Locate the cell with the specified text and output its [x, y] center coordinate. 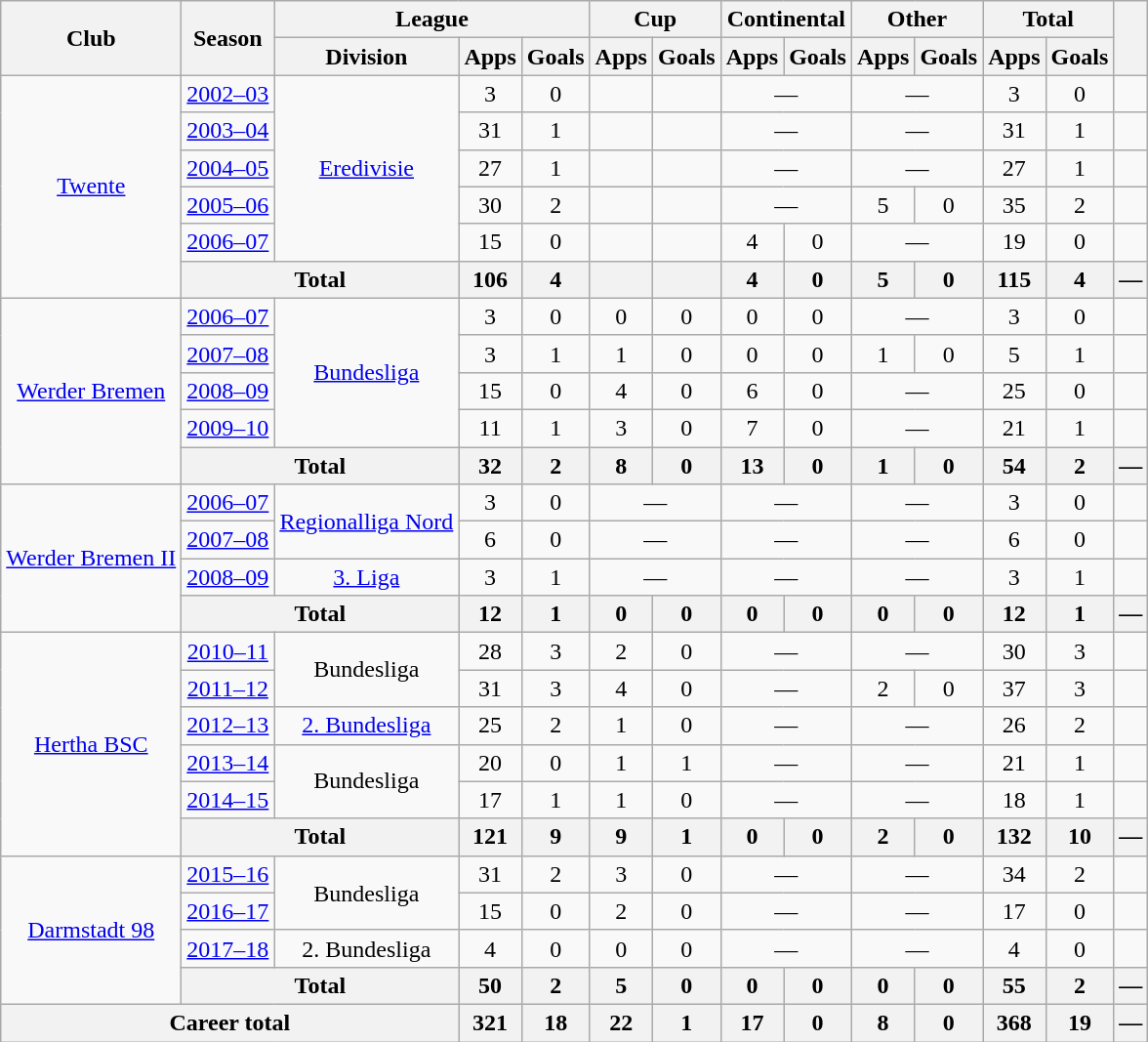
Darmstadt 98 [92, 930]
Hertha BSC [92, 744]
Werder Bremen [92, 391]
Continental [786, 20]
Other [917, 20]
2013–14 [228, 763]
7 [752, 428]
Career total [230, 1022]
Division [367, 57]
35 [1014, 205]
22 [621, 1022]
2010–11 [228, 651]
54 [1014, 466]
Eredivisie [367, 168]
106 [490, 279]
10 [1080, 837]
2005–06 [228, 205]
115 [1014, 279]
2016–17 [228, 911]
132 [1014, 837]
2014–15 [228, 800]
2011–12 [228, 688]
3. Liga [367, 577]
Twente [92, 187]
50 [490, 985]
Season [228, 38]
321 [490, 1022]
20 [490, 763]
2009–10 [228, 428]
121 [490, 837]
2002–03 [228, 94]
Regionalliga Nord [367, 521]
Cup [655, 20]
2012–13 [228, 726]
34 [1014, 874]
Club [92, 38]
55 [1014, 985]
26 [1014, 726]
Werder Bremen II [92, 559]
11 [490, 428]
League [431, 20]
2015–16 [228, 874]
368 [1014, 1022]
28 [490, 651]
32 [490, 466]
2017–18 [228, 948]
2003–04 [228, 131]
37 [1014, 688]
2004–05 [228, 168]
13 [752, 466]
